Identify which cell holds the provided text, then report its (x, y) central coordinate. 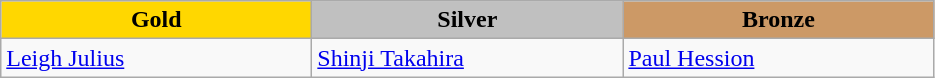
Bronze (778, 20)
Paul Hession (778, 58)
Leigh Julius (156, 58)
Shinji Takahira (468, 58)
Silver (468, 20)
Gold (156, 20)
